Output the (X, Y) coordinate of the center of the cell containing the given text.  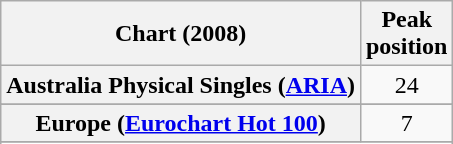
7 (406, 123)
Australia Physical Singles (ARIA) (181, 85)
Chart (2008) (181, 34)
Peakposition (406, 34)
Europe (Eurochart Hot 100) (181, 123)
24 (406, 85)
